Capture the cell that displays the provided text and extract its [x, y] central coordinate. 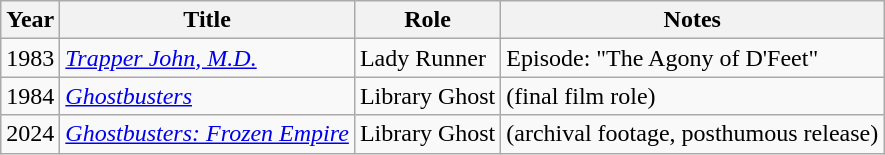
Ghostbusters: Frozen Empire [208, 134]
(final film role) [692, 96]
Notes [692, 20]
Year [30, 20]
2024 [30, 134]
Lady Runner [427, 58]
Episode: "The Agony of D'Feet" [692, 58]
Title [208, 20]
1984 [30, 96]
(archival footage, posthumous release) [692, 134]
Trapper John, M.D. [208, 58]
1983 [30, 58]
Ghostbusters [208, 96]
Role [427, 20]
